Search for the cell housing the specified text and yield its [x, y] center coordinate. 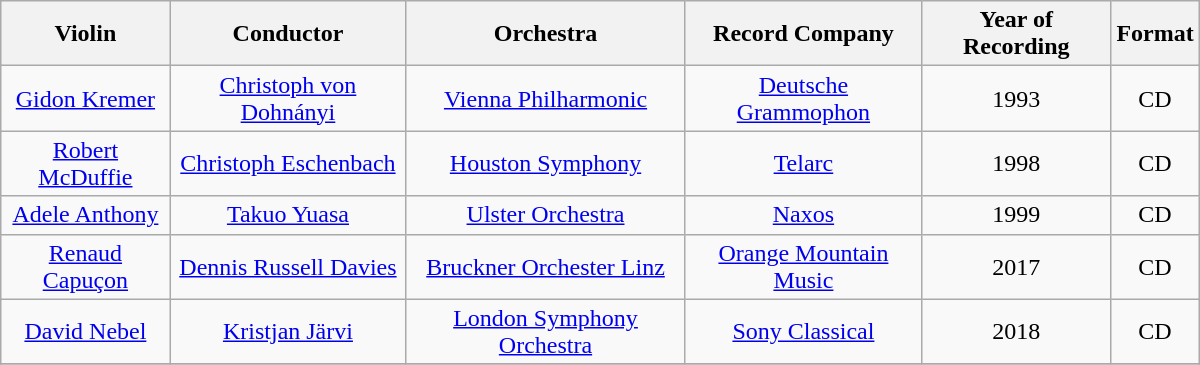
Vienna Philharmonic [546, 98]
Orchestra [546, 34]
1999 [1016, 215]
Dennis Russell Davies [288, 266]
Sony Classical [804, 332]
Ulster Orchestra [546, 215]
2017 [1016, 266]
Conductor [288, 34]
1993 [1016, 98]
Year of Recording [1016, 34]
Deutsche Grammophon [804, 98]
Violin [86, 34]
Orange Mountain Music [804, 266]
Bruckner Orchester Linz [546, 266]
Robert McDuffie [86, 164]
Telarc [804, 164]
Christoph von Dohnányi [288, 98]
Naxos [804, 215]
Format [1155, 34]
Kristjan Järvi [288, 332]
1998 [1016, 164]
2018 [1016, 332]
London Symphony Orchestra [546, 332]
Adele Anthony [86, 215]
David Nebel [86, 332]
Christoph Eschenbach [288, 164]
Gidon Kremer [86, 98]
Takuo Yuasa [288, 215]
Houston Symphony [546, 164]
Renaud Capuçon [86, 266]
Record Company [804, 34]
